For the text-containing cell, return its midpoint in [x, y] coordinate format. 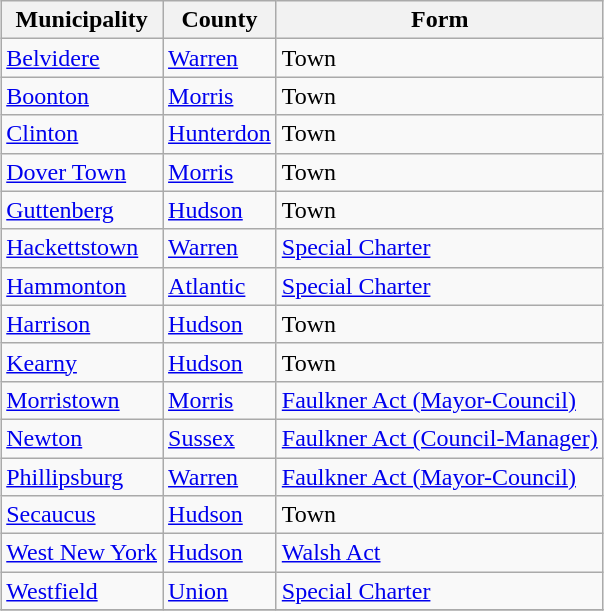
Dover Town [82, 172]
Faulkner Act (Council-Manager) [440, 438]
Phillipsburg [82, 477]
Boonton [82, 96]
Belvidere [82, 58]
Morristown [82, 400]
Hackettstown [82, 248]
Sussex [220, 438]
Clinton [82, 134]
Guttenberg [82, 210]
Newton [82, 438]
Secaucus [82, 515]
Atlantic [220, 286]
Hunterdon [220, 134]
County [220, 20]
West New York [82, 553]
Walsh Act [440, 553]
Union [220, 591]
Westfield [82, 591]
Municipality [82, 20]
Harrison [82, 324]
Form [440, 20]
Kearny [82, 362]
Hammonton [82, 286]
